Return (x, y) of the center of cell containing provided text 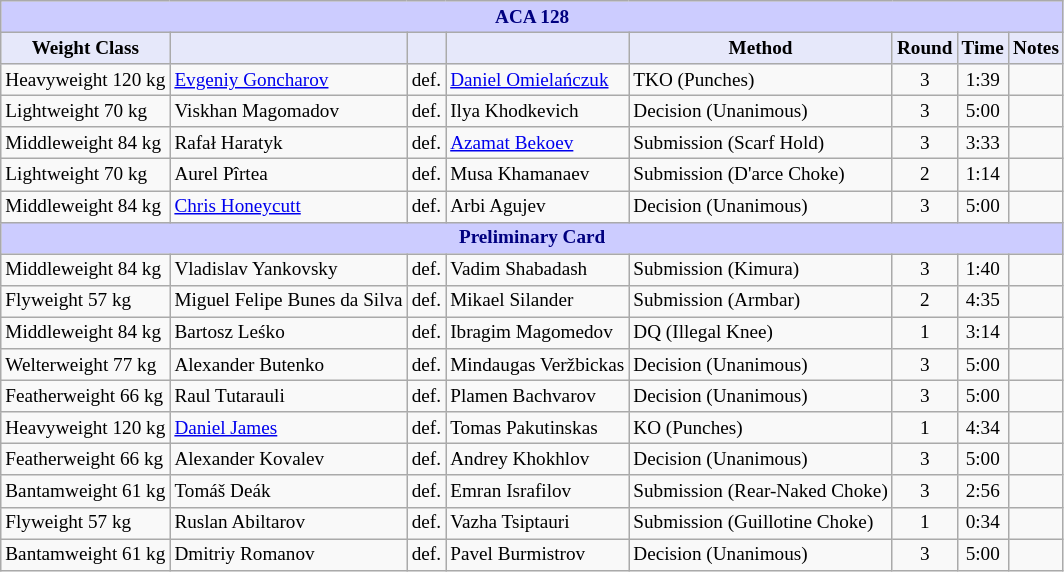
Miguel Felipe Bunes da Silva (288, 301)
Aurel Pîrtea (288, 175)
ACA 128 (532, 17)
Time (982, 48)
Submission (Kimura) (761, 270)
Daniel Omielańczuk (538, 80)
3:33 (982, 143)
Plamen Bachvarov (538, 396)
Azamat Bekoev (538, 143)
4:34 (982, 428)
Submission (Rear-Naked Choke) (761, 491)
Raul Tutarauli (288, 396)
Tomas Pakutinskas (538, 428)
Dmitriy Romanov (288, 554)
4:35 (982, 301)
Viskhan Magomadov (288, 111)
1:40 (982, 270)
Round (924, 48)
3:14 (982, 333)
Bartosz Leśko (288, 333)
Tomáš Deák (288, 491)
Mikael Silander (538, 301)
Vladislav Yankovsky (288, 270)
2:56 (982, 491)
TKO (Punches) (761, 80)
1:39 (982, 80)
Preliminary Card (532, 238)
Alexander Kovalev (288, 460)
Ruslan Abiltarov (288, 523)
Weight Class (86, 48)
Submission (Guillotine Choke) (761, 523)
0:34 (982, 523)
1:14 (982, 175)
Andrey Khokhlov (538, 460)
Submission (D'arce Choke) (761, 175)
Alexander Butenko (288, 365)
Vadim Shabadash (538, 270)
Musa Khamanaev (538, 175)
Welterweight 77 kg (86, 365)
Chris Honeycutt (288, 206)
Vazha Tsiptauri (538, 523)
Evgeniy Goncharov (288, 80)
Daniel James (288, 428)
Pavel Burmistrov (538, 554)
Method (761, 48)
Submission (Armbar) (761, 301)
Rafał Haratyk (288, 143)
DQ (Illegal Knee) (761, 333)
Ibragim Magomedov (538, 333)
KO (Punches) (761, 428)
Mindaugas Veržbickas (538, 365)
Notes (1036, 48)
Emran Israfilov (538, 491)
Arbi Agujev (538, 206)
Submission (Scarf Hold) (761, 143)
Ilya Khodkevich (538, 111)
